Return [x, y] of the center of cell containing provided text 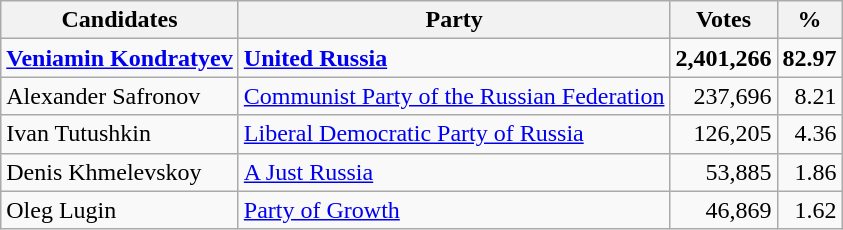
1.86 [810, 172]
United Russia [454, 58]
Veniamin Kondratyev [120, 58]
Denis Khmelevskoy [120, 172]
Votes [724, 20]
Ivan Tutushkin [120, 134]
46,869 [724, 210]
237,696 [724, 96]
53,885 [724, 172]
82.97 [810, 58]
Communist Party of the Russian Federation [454, 96]
8.21 [810, 96]
Oleg Lugin [120, 210]
1.62 [810, 210]
% [810, 20]
Liberal Democratic Party of Russia [454, 134]
A Just Russia [454, 172]
Party [454, 20]
Candidates [120, 20]
Alexander Safronov [120, 96]
2,401,266 [724, 58]
126,205 [724, 134]
Party of Growth [454, 210]
4.36 [810, 134]
